Locate the cell with the specified text and output its [X, Y] center coordinate. 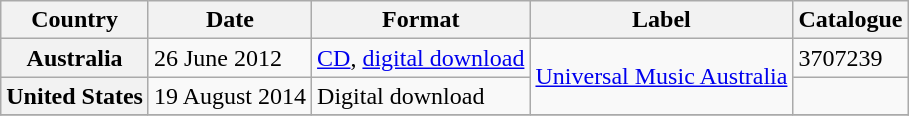
CD, digital download [421, 58]
Digital download [421, 96]
United States [75, 96]
Country [75, 20]
Format [421, 20]
19 August 2014 [230, 96]
Universal Music Australia [662, 77]
Date [230, 20]
26 June 2012 [230, 58]
Label [662, 20]
Catalogue [850, 20]
3707239 [850, 58]
Australia [75, 58]
